Pinpoint the cell where the given text exists, returning its [X, Y] midpoint coordinate. 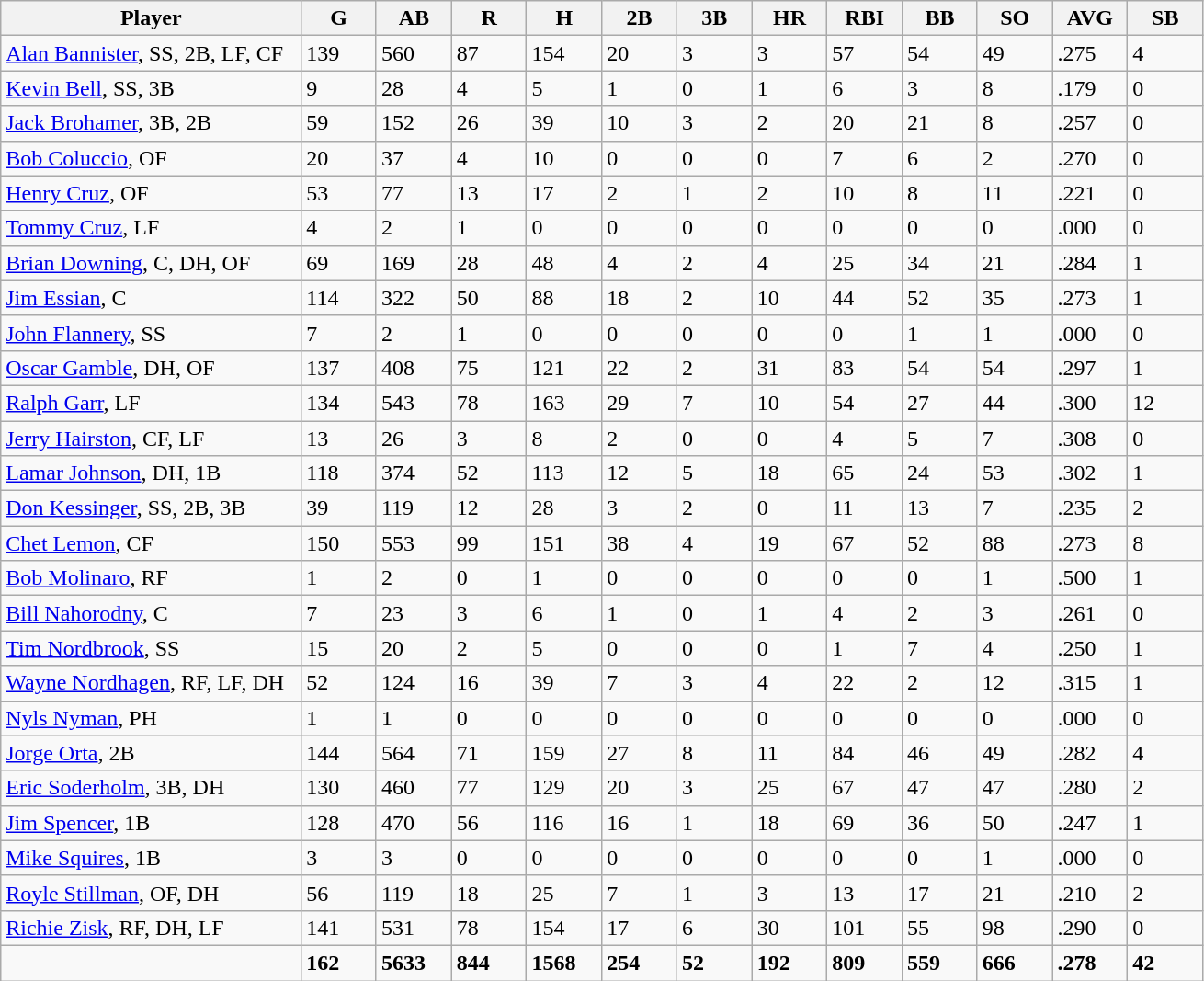
Mike Squires, 1B [151, 858]
Player [151, 18]
162 [339, 963]
37 [414, 158]
BB [940, 18]
3B [714, 18]
.235 [1090, 508]
Bob Molinaro, RF [151, 578]
150 [339, 543]
SO [1015, 18]
Henry Cruz, OF [151, 193]
139 [339, 53]
.221 [1090, 193]
RBI [865, 18]
65 [865, 473]
.278 [1090, 963]
Jim Essian, C [151, 298]
Royle Stillman, OF, DH [151, 893]
.280 [1090, 788]
98 [1015, 928]
169 [414, 263]
152 [414, 123]
560 [414, 53]
.210 [1090, 893]
9 [339, 88]
1568 [564, 963]
AVG [1090, 18]
59 [339, 123]
144 [339, 753]
114 [339, 298]
137 [339, 368]
.297 [1090, 368]
Bob Coluccio, OF [151, 158]
Tim Nordbrook, SS [151, 648]
23 [414, 613]
809 [865, 963]
124 [414, 683]
Jim Spencer, 1B [151, 823]
.300 [1090, 403]
31 [789, 368]
543 [414, 403]
113 [564, 473]
460 [414, 788]
408 [414, 368]
HR [789, 18]
Wayne Nordhagen, RF, LF, DH [151, 683]
Kevin Bell, SS, 3B [151, 88]
Eric Soderholm, 3B, DH [151, 788]
42 [1165, 963]
666 [1015, 963]
564 [414, 753]
24 [940, 473]
SB [1165, 18]
.275 [1090, 53]
29 [640, 403]
Lamar Johnson, DH, 1B [151, 473]
G [339, 18]
36 [940, 823]
Jorge Orta, 2B [151, 753]
151 [564, 543]
19 [789, 543]
159 [564, 753]
38 [640, 543]
15 [339, 648]
AB [414, 18]
374 [414, 473]
.247 [1090, 823]
Nyls Nyman, PH [151, 718]
559 [940, 963]
.250 [1090, 648]
163 [564, 403]
46 [940, 753]
.179 [1090, 88]
84 [865, 753]
John Flannery, SS [151, 333]
.284 [1090, 263]
75 [489, 368]
Chet Lemon, CF [151, 543]
5633 [414, 963]
Alan Bannister, SS, 2B, LF, CF [151, 53]
101 [865, 928]
322 [414, 298]
Ralph Garr, LF [151, 403]
48 [564, 263]
87 [489, 53]
83 [865, 368]
34 [940, 263]
71 [489, 753]
.308 [1090, 439]
.270 [1090, 158]
Jack Brohamer, 3B, 2B [151, 123]
134 [339, 403]
553 [414, 543]
99 [489, 543]
Jerry Hairston, CF, LF [151, 439]
121 [564, 368]
192 [789, 963]
.282 [1090, 753]
129 [564, 788]
Don Kessinger, SS, 2B, 3B [151, 508]
55 [940, 928]
.315 [1090, 683]
128 [339, 823]
844 [489, 963]
.261 [1090, 613]
254 [640, 963]
.257 [1090, 123]
.500 [1090, 578]
116 [564, 823]
130 [339, 788]
Brian Downing, C, DH, OF [151, 263]
R [489, 18]
.290 [1090, 928]
531 [414, 928]
30 [789, 928]
57 [865, 53]
Richie Zisk, RF, DH, LF [151, 928]
Tommy Cruz, LF [151, 228]
Oscar Gamble, DH, OF [151, 368]
.302 [1090, 473]
141 [339, 928]
Bill Nahorodny, C [151, 613]
470 [414, 823]
2B [640, 18]
118 [339, 473]
H [564, 18]
35 [1015, 298]
